Capture the cell that displays the provided text and extract its [X, Y] central coordinate. 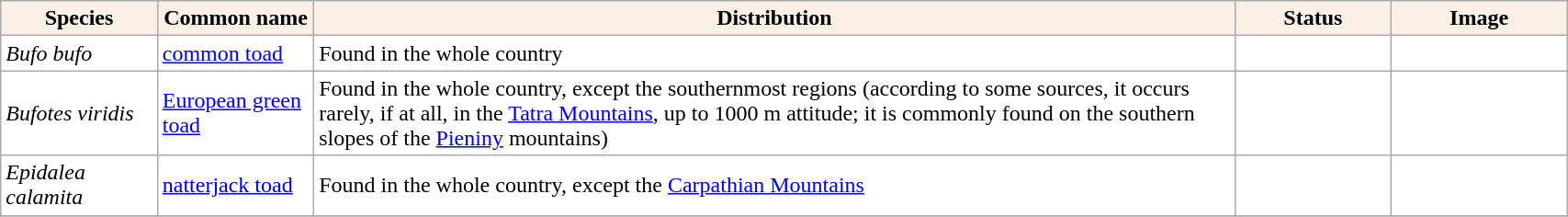
common toad [235, 53]
Distribution [774, 18]
Species [79, 18]
Epidalea calamita [79, 186]
Bufotes viridis [79, 113]
Bufo bufo [79, 53]
Status [1313, 18]
natterjack toad [235, 186]
Found in the whole country, except the Carpathian Mountains [774, 186]
Image [1479, 18]
Common name [235, 18]
European green toad [235, 113]
Found in the whole country [774, 53]
